Find where the given text appears and provide that cell's center as [X, Y] coordinate. 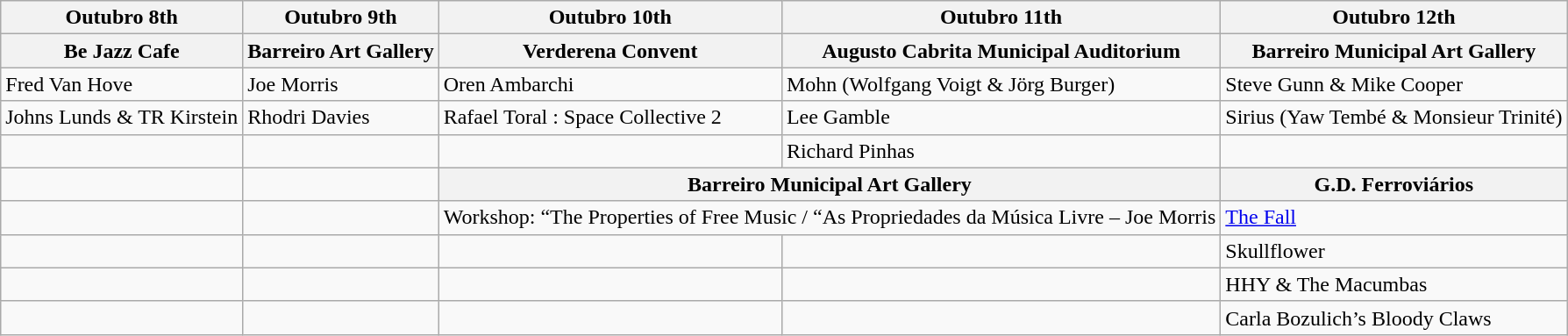
Carla Bozulich’s Bloody Claws [1394, 318]
G.D. Ferroviários [1394, 184]
Joe Morris [340, 84]
HHY & The Macumbas [1394, 284]
Rafael Toral : Space Collective 2 [610, 118]
Steve Gunn & Mike Cooper [1394, 84]
Fred Van Hove [122, 84]
Verderena Convent [610, 51]
Skullflower [1394, 251]
Outubro 9th [340, 18]
Outubro 12th [1394, 18]
Oren Ambarchi [610, 84]
Sirius (Yaw Tembé & Monsieur Trinité) [1394, 118]
Workshop: “The Properties of Free Music / “As Propriedades da Música Livre – Joe Morris [830, 218]
Lee Gamble [1001, 118]
Rhodri Davies [340, 118]
Barreiro Art Gallery [340, 51]
Richard Pinhas [1001, 151]
Outubro 11th [1001, 18]
The Fall [1394, 218]
Outubro 8th [122, 18]
Augusto Cabrita Municipal Auditorium [1001, 51]
Outubro 10th [610, 18]
Be Jazz Cafe [122, 51]
Johns Lunds & TR Kirstein [122, 118]
Mohn (Wolfgang Voigt & Jörg Burger) [1001, 84]
